Extract the (x, y) coordinate from the center of the cell holding the provided text.  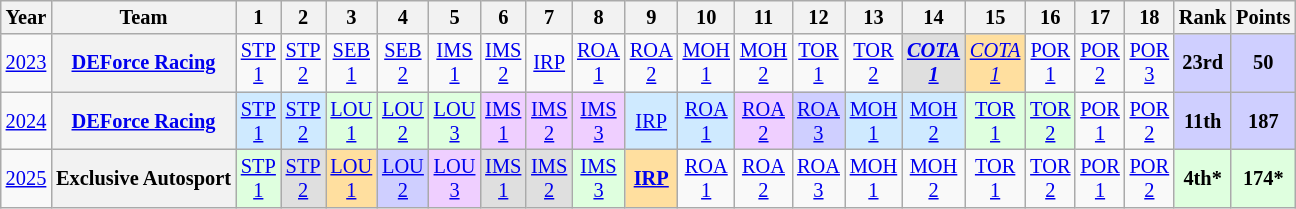
18 (1150, 17)
2025 (26, 178)
Exclusive Autosport (144, 178)
11th (1202, 121)
8 (598, 17)
1 (258, 17)
Rank (1202, 17)
6 (503, 17)
13 (874, 17)
2 (304, 17)
14 (934, 17)
50 (1263, 63)
12 (818, 17)
POR3 (1150, 63)
10 (706, 17)
4th* (1202, 178)
5 (455, 17)
2024 (26, 121)
Team (144, 17)
23rd (1202, 63)
187 (1263, 121)
Year (26, 17)
Points (1263, 17)
2023 (26, 63)
11 (764, 17)
7 (549, 17)
9 (652, 17)
17 (1100, 17)
4 (403, 17)
SEB1 (352, 63)
174* (1263, 178)
16 (1050, 17)
3 (352, 17)
SEB2 (403, 63)
15 (995, 17)
